Extract the (x, y) coordinate from the center of the cell holding the provided text.  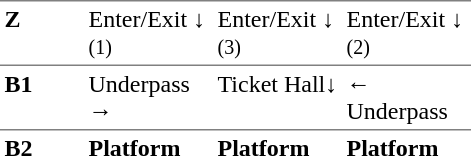
Enter/Exit ↓(1) (148, 32)
Enter/Exit ↓(2) (406, 32)
Enter/Exit ↓(3) (278, 32)
B1 (42, 96)
Ticket Hall↓ (278, 96)
← Underpass (406, 96)
Underpass → (148, 96)
Z (42, 32)
